Identify which cell holds the provided text, then report its [X, Y] central coordinate. 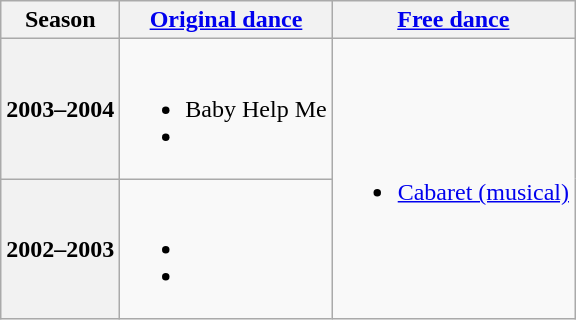
Baby Help Me [226, 109]
2002–2003 [60, 249]
Season [60, 20]
2003–2004 [60, 109]
Original dance [226, 20]
Cabaret (musical) [453, 179]
Free dance [453, 20]
